Provide the [x, y] coordinate of the cell's center where the given text is located.  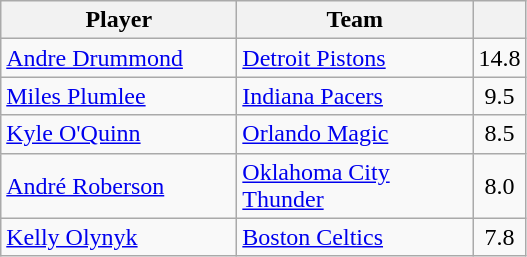
Andre Drummond [119, 58]
Oklahoma City Thunder [355, 186]
Miles Plumlee [119, 96]
8.5 [500, 134]
Kyle O'Quinn [119, 134]
Indiana Pacers [355, 96]
Player [119, 20]
Team [355, 20]
7.8 [500, 237]
André Roberson [119, 186]
14.8 [500, 58]
Detroit Pistons [355, 58]
Kelly Olynyk [119, 237]
8.0 [500, 186]
Boston Celtics [355, 237]
9.5 [500, 96]
Orlando Magic [355, 134]
